For the text-containing cell, return its midpoint in [X, Y] coordinate format. 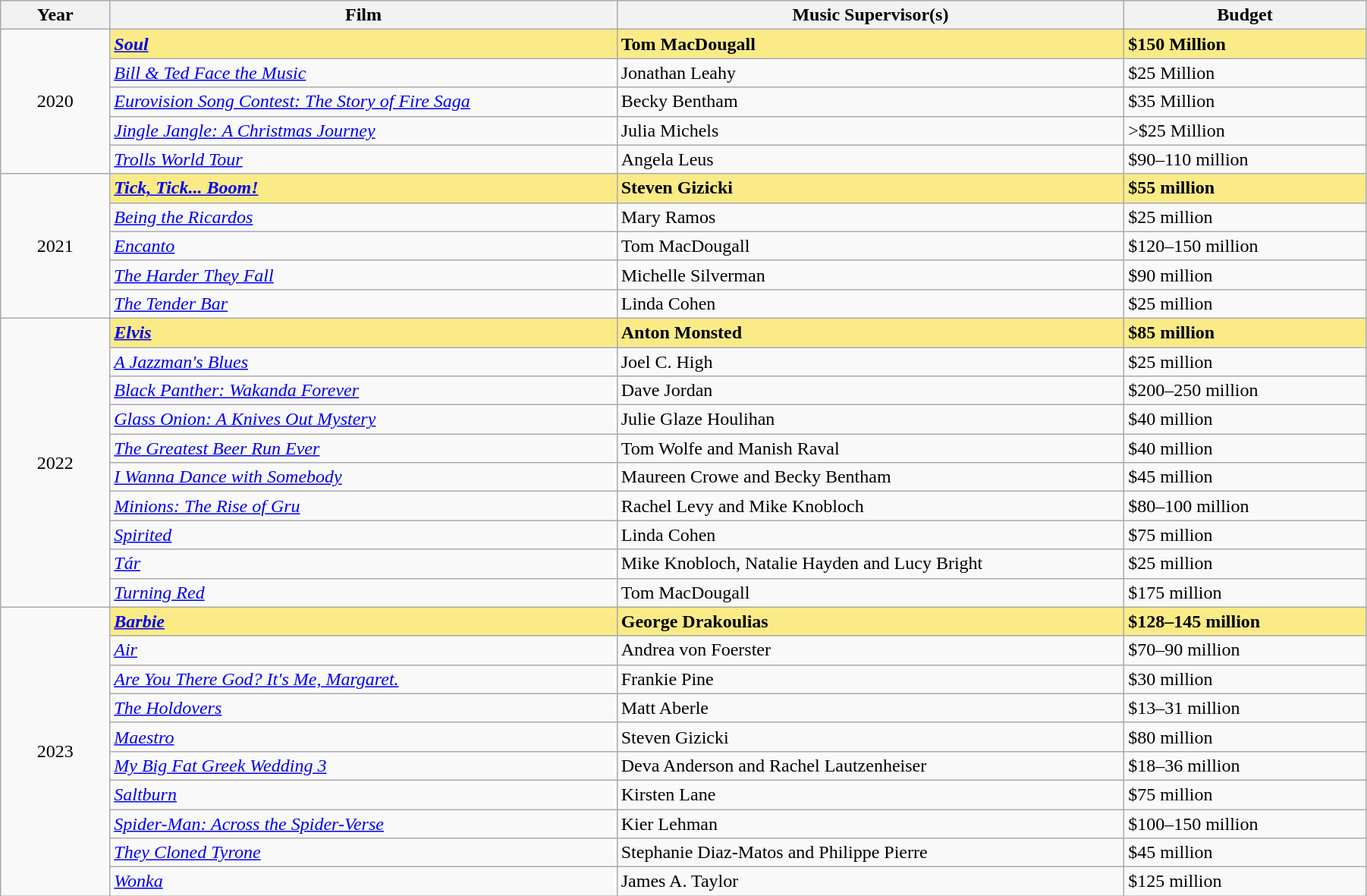
Minions: The Rise of Gru [363, 506]
$150 Million [1246, 44]
$128–145 million [1246, 621]
Deva Anderson and Rachel Lautzenheiser [870, 766]
Rachel Levy and Mike Knobloch [870, 506]
$100–150 million [1246, 823]
$35 Million [1246, 102]
Mike Knobloch, Natalie Hayden and Lucy Bright [870, 564]
Kirsten Lane [870, 794]
Jonathan Leahy [870, 73]
Jingle Jangle: A Christmas Journey [363, 130]
Mary Ramos [870, 217]
Budget [1246, 15]
Glass Onion: A Knives Out Mystery [363, 420]
Elvis [363, 332]
$90–110 million [1246, 159]
Being the Ricardos [363, 217]
James A. Taylor [870, 882]
Saltburn [363, 794]
Spider-Man: Across the Spider-Verse [363, 823]
Joel C. High [870, 362]
A Jazzman's Blues [363, 362]
Music Supervisor(s) [870, 15]
2023 [55, 751]
Tick, Tick... Boom! [363, 188]
$13–31 million [1246, 708]
Tár [363, 564]
My Big Fat Greek Wedding 3 [363, 766]
2020 [55, 102]
2021 [55, 246]
$55 million [1246, 188]
Becky Bentham [870, 102]
Spirited [363, 535]
Andrea von Foerster [870, 650]
$90 million [1246, 275]
Encanto [363, 246]
Turning Red [363, 593]
Air [363, 650]
Soul [363, 44]
Black Panther: Wakanda Forever [363, 391]
Trolls World Tour [363, 159]
Kier Lehman [870, 823]
$70–90 million [1246, 650]
Dave Jordan [870, 391]
Maestro [363, 737]
$25 Million [1246, 73]
The Tender Bar [363, 303]
Year [55, 15]
Matt Aberle [870, 708]
Angela Leus [870, 159]
>$25 Million [1246, 130]
Anton Monsted [870, 332]
Wonka [363, 882]
Julie Glaze Houlihan [870, 420]
$120–150 million [1246, 246]
I Wanna Dance with Somebody [363, 477]
$80 million [1246, 737]
$85 million [1246, 332]
2022 [55, 463]
The Holdovers [363, 708]
Frankie Pine [870, 679]
Bill & Ted Face the Music [363, 73]
Film [363, 15]
Maureen Crowe and Becky Bentham [870, 477]
$200–250 million [1246, 391]
$30 million [1246, 679]
Eurovision Song Contest: The Story of Fire Saga [363, 102]
Tom Wolfe and Manish Raval [870, 448]
$18–36 million [1246, 766]
Stephanie Diaz-Matos and Philippe Pierre [870, 853]
Are You There God? It's Me, Margaret. [363, 679]
Barbie [363, 621]
$175 million [1246, 593]
Michelle Silverman [870, 275]
$125 million [1246, 882]
They Cloned Tyrone [363, 853]
The Harder They Fall [363, 275]
Julia Michels [870, 130]
$80–100 million [1246, 506]
George Drakoulias [870, 621]
The Greatest Beer Run Ever [363, 448]
